Output the [X, Y] coordinate of the center of the cell containing the given text.  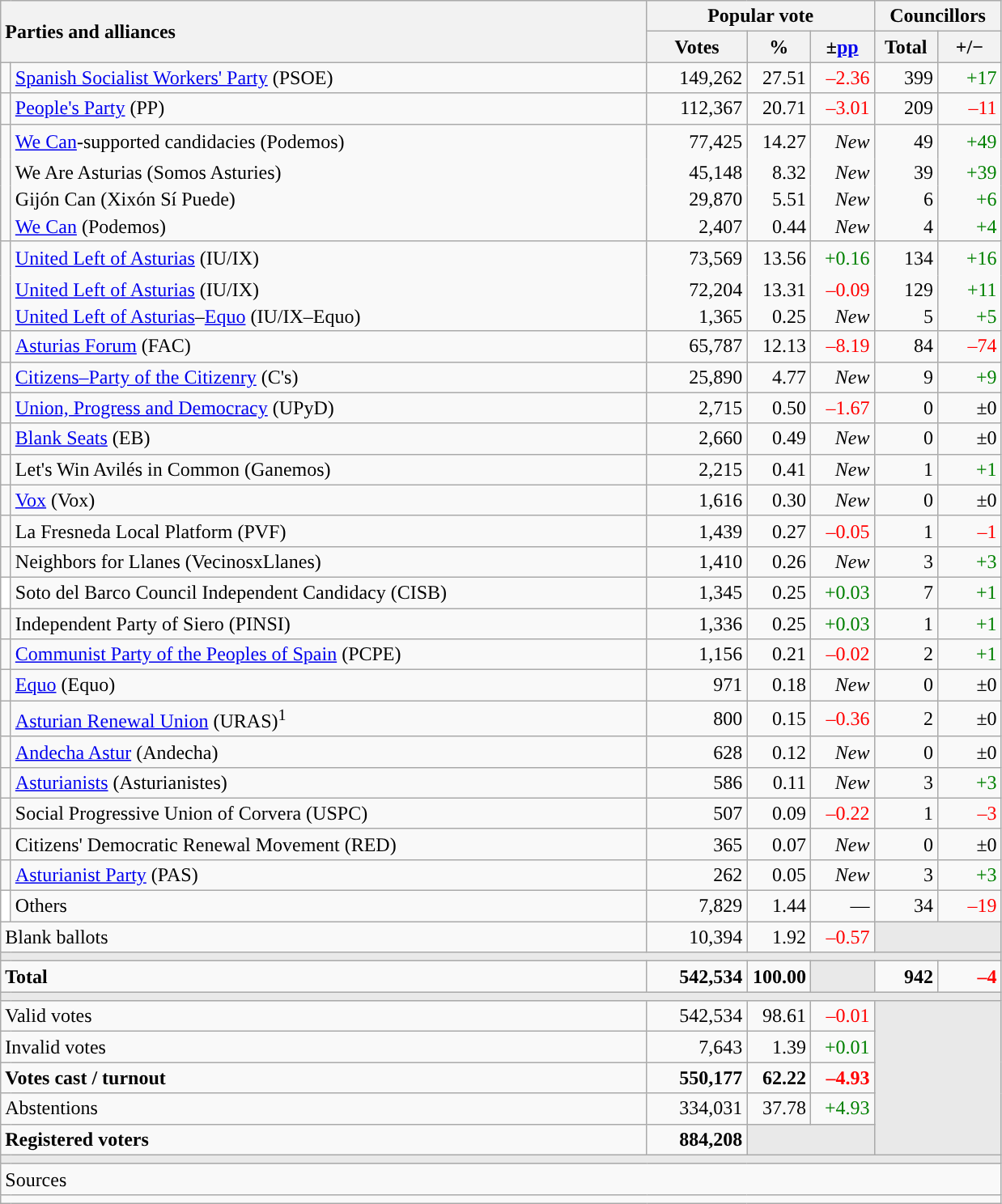
942 [906, 977]
39 [906, 172]
5.51 [779, 200]
0.05 [779, 875]
+0.01 [842, 1047]
Soto del Barco Council Independent Candidacy (CISB) [329, 592]
2,407 [697, 227]
5 [906, 317]
73,569 [697, 259]
149,262 [697, 78]
27.51 [779, 78]
800 [697, 719]
–3.01 [842, 108]
–0.01 [842, 1016]
1,439 [697, 531]
0.15 [779, 719]
Let's Win Avilés in Common (Ganemos) [329, 469]
+9 [970, 377]
0.12 [779, 752]
1,410 [697, 562]
–8.19 [842, 346]
We Can (Podemos) [329, 227]
0.11 [779, 782]
–0.09 [842, 290]
98.61 [779, 1016]
84 [906, 346]
1.44 [779, 906]
77,425 [697, 141]
Popular vote [761, 16]
Andecha Astur (Andecha) [329, 752]
Parties and alliances [324, 32]
–3 [970, 813]
2,660 [697, 439]
+16 [970, 259]
— [842, 906]
Sources [501, 1179]
49 [906, 141]
–4 [970, 977]
1,336 [697, 624]
+/− [970, 47]
+4 [970, 227]
Social Progressive Union of Corvera (USPC) [329, 813]
±pp [842, 47]
–0.05 [842, 531]
1.39 [779, 1047]
34 [906, 906]
–0.02 [842, 655]
37.78 [779, 1109]
399 [906, 78]
Blank ballots [324, 937]
We Are Asturias (Somos Asturies) [329, 172]
262 [697, 875]
+17 [970, 78]
0.50 [779, 408]
Asturianist Party (PAS) [329, 875]
+39 [970, 172]
Abstentions [324, 1109]
4.77 [779, 377]
Citizens' Democratic Renewal Movement (RED) [329, 844]
6 [906, 200]
–1.67 [842, 408]
0.41 [779, 469]
Registered voters [324, 1139]
1,345 [697, 592]
29,870 [697, 200]
Equo (Equo) [329, 685]
10,394 [697, 937]
0.09 [779, 813]
628 [697, 752]
–0.22 [842, 813]
Union, Progress and Democracy (UPyD) [329, 408]
971 [697, 685]
–4.93 [842, 1078]
7,829 [697, 906]
Spanish Socialist Workers' Party (PSOE) [329, 78]
United Left of Asturias–Equo (IU/IX–Equo) [329, 317]
–19 [970, 906]
Citizens–Party of the Citizenry (C's) [329, 377]
586 [697, 782]
9 [906, 377]
0.30 [779, 500]
Councillors [937, 16]
–2.36 [842, 78]
7 [906, 592]
Asturias Forum (FAC) [329, 346]
100.00 [779, 977]
People's Party (PP) [329, 108]
20.71 [779, 108]
We Can-supported candidacies (Podemos) [329, 141]
Asturianists (Asturianistes) [329, 782]
1,156 [697, 655]
25,890 [697, 377]
72,204 [697, 290]
0.49 [779, 439]
+4.93 [842, 1109]
1.92 [779, 937]
112,367 [697, 108]
65,787 [697, 346]
334,031 [697, 1109]
+5 [970, 317]
13.56 [779, 259]
0.26 [779, 562]
–1 [970, 531]
8.32 [779, 172]
+0.16 [842, 259]
507 [697, 813]
129 [906, 290]
Valid votes [324, 1016]
–0.57 [842, 937]
12.13 [779, 346]
0.21 [779, 655]
Vox (Vox) [329, 500]
2,715 [697, 408]
Votes cast / turnout [324, 1078]
14.27 [779, 141]
Gijón Can (Xixón Sí Puede) [329, 200]
45,148 [697, 172]
+49 [970, 141]
7,643 [697, 1047]
+6 [970, 200]
Blank Seats (EB) [329, 439]
2,215 [697, 469]
–74 [970, 346]
13.31 [779, 290]
0.27 [779, 531]
1,365 [697, 317]
0.44 [779, 227]
Independent Party of Siero (PINSI) [329, 624]
884,208 [697, 1139]
365 [697, 844]
+11 [970, 290]
134 [906, 259]
62.22 [779, 1078]
Votes [697, 47]
0.18 [779, 685]
–0.36 [842, 719]
209 [906, 108]
0.07 [779, 844]
550,177 [697, 1078]
Others [329, 906]
Invalid votes [324, 1047]
La Fresneda Local Platform (PVF) [329, 531]
% [779, 47]
4 [906, 227]
1,616 [697, 500]
–11 [970, 108]
Asturian Renewal Union (URAS)1 [329, 719]
Neighbors for Llanes (VecinosxLlanes) [329, 562]
Communist Party of the Peoples of Spain (PCPE) [329, 655]
